Pinpoint the cell where the given text exists, returning its [x, y] midpoint coordinate. 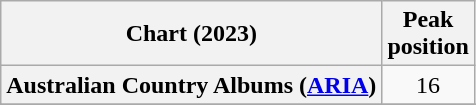
Peakposition [428, 34]
16 [428, 85]
Chart (2023) [192, 34]
Australian Country Albums (ARIA) [192, 85]
